Extract the [X, Y] coordinate from the center of the cell holding the provided text.  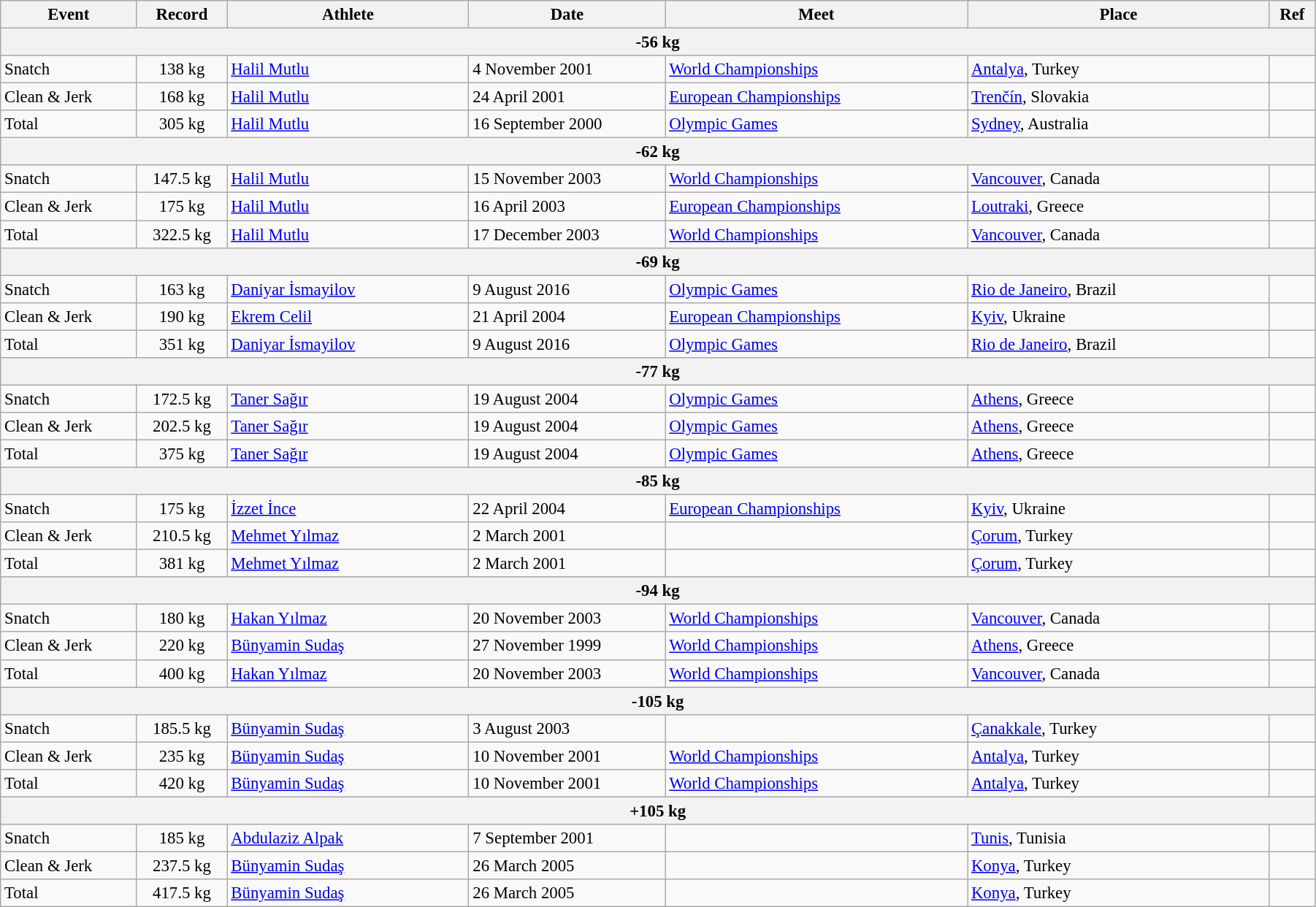
3 August 2003 [567, 728]
22 April 2004 [567, 509]
21 April 2004 [567, 316]
Athlete [348, 15]
Trenčín, Slovakia [1119, 97]
375 kg [182, 453]
417.5 kg [182, 893]
-105 kg [658, 701]
7 September 2001 [567, 838]
-94 kg [658, 591]
Ref [1292, 15]
202.5 kg [182, 426]
163 kg [182, 289]
-85 kg [658, 481]
210.5 kg [182, 536]
185.5 kg [182, 728]
Loutraki, Greece [1119, 207]
138 kg [182, 69]
185 kg [182, 838]
420 kg [182, 784]
İzzet İnce [348, 509]
17 December 2003 [567, 234]
381 kg [182, 564]
322.5 kg [182, 234]
Tunis, Tunisia [1119, 838]
16 April 2003 [567, 207]
16 September 2000 [567, 124]
-56 kg [658, 42]
168 kg [182, 97]
Event [69, 15]
180 kg [182, 619]
220 kg [182, 646]
400 kg [182, 673]
-62 kg [658, 152]
Abdulaziz Alpak [348, 838]
190 kg [182, 316]
305 kg [182, 124]
+105 kg [658, 811]
235 kg [182, 756]
Ekrem Celil [348, 316]
237.5 kg [182, 865]
-77 kg [658, 372]
4 November 2001 [567, 69]
Sydney, Australia [1119, 124]
172.5 kg [182, 399]
Meet [816, 15]
-69 kg [658, 261]
Place [1119, 15]
Record [182, 15]
15 November 2003 [567, 179]
351 kg [182, 344]
27 November 1999 [567, 646]
147.5 kg [182, 179]
Date [567, 15]
Çanakkale, Turkey [1119, 728]
24 April 2001 [567, 97]
